Determine the [x, y] coordinate at the center of the cell enclosing the given text.  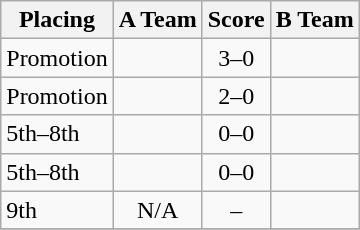
3–0 [236, 58]
2–0 [236, 96]
B Team [314, 20]
9th [57, 210]
Score [236, 20]
N/A [158, 210]
A Team [158, 20]
Placing [57, 20]
– [236, 210]
